From the cell containing the given text, extract its center point as (x, y) coordinate. 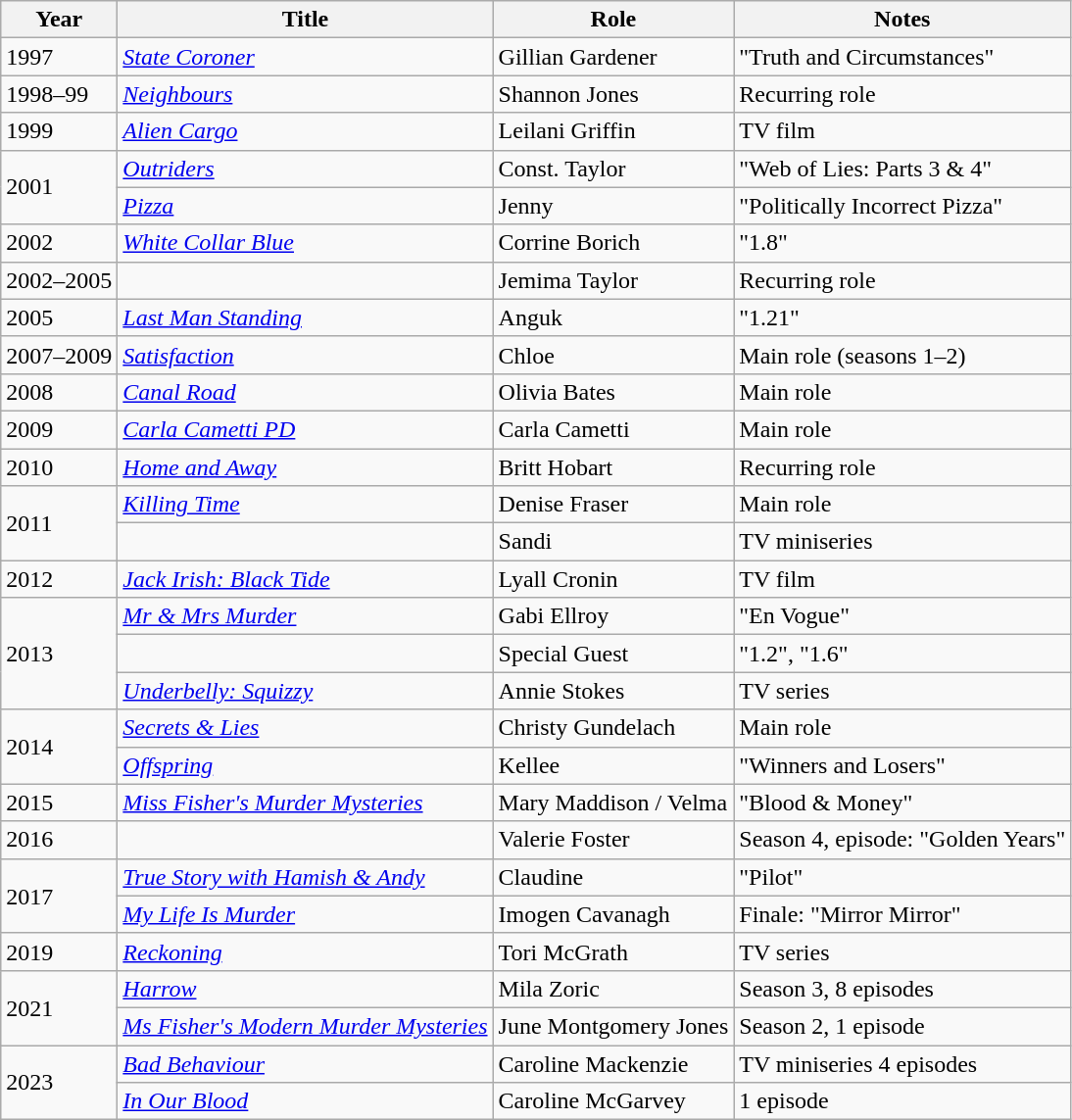
1998–99 (59, 94)
"1.21" (902, 317)
Jemima Taylor (613, 280)
Harrow (306, 989)
Season 3, 8 episodes (902, 989)
Ms Fisher's Modern Murder Mysteries (306, 1026)
Caroline McGarvey (613, 1101)
Underbelly: Squizzy (306, 691)
Season 4, episode: "Golden Years" (902, 840)
"En Vogue" (902, 616)
White Collar Blue (306, 243)
Imogen Cavanagh (613, 914)
2005 (59, 317)
2008 (59, 392)
"1.2", "1.6" (902, 654)
Tori McGrath (613, 951)
1 episode (902, 1101)
2021 (59, 1007)
Leilani Griffin (613, 131)
Britt Hobart (613, 467)
1999 (59, 131)
Finale: "Mirror Mirror" (902, 914)
Mr & Mrs Murder (306, 616)
June Montgomery Jones (613, 1026)
2023 (59, 1082)
Offspring (306, 765)
Gabi Ellroy (613, 616)
Year (59, 20)
Olivia Bates (613, 392)
Neighbours (306, 94)
"Truth and Circumstances" (902, 57)
"Politically Incorrect Pizza" (902, 206)
Alien Cargo (306, 131)
Lyall Cronin (613, 579)
2013 (59, 654)
Miss Fisher's Murder Mysteries (306, 803)
Denise Fraser (613, 505)
Reckoning (306, 951)
1997 (59, 57)
In Our Blood (306, 1101)
2016 (59, 840)
2009 (59, 429)
Caroline Mackenzie (613, 1063)
2017 (59, 896)
Mila Zoric (613, 989)
TV miniseries 4 episodes (902, 1063)
Carla Cametti PD (306, 429)
Bad Behaviour (306, 1063)
"Web of Lies: Parts 3 & 4" (902, 169)
2001 (59, 187)
Sandi (613, 542)
"Blood & Money" (902, 803)
Gillian Gardener (613, 57)
State Coroner (306, 57)
Killing Time (306, 505)
Pizza (306, 206)
Notes (902, 20)
Claudine (613, 877)
Valerie Foster (613, 840)
Jack Irish: Black Tide (306, 579)
Canal Road (306, 392)
2007–2009 (59, 355)
2002–2005 (59, 280)
Role (613, 20)
TV miniseries (902, 542)
Chloe (613, 355)
Jenny (613, 206)
Last Man Standing (306, 317)
Annie Stokes (613, 691)
2011 (59, 523)
Mary Maddison / Velma (613, 803)
Const. Taylor (613, 169)
2010 (59, 467)
Outriders (306, 169)
Season 2, 1 episode (902, 1026)
True Story with Hamish & Andy (306, 877)
"1.8" (902, 243)
2015 (59, 803)
Shannon Jones (613, 94)
Corrine Borich (613, 243)
Christy Gundelach (613, 728)
Kellee (613, 765)
Secrets & Lies (306, 728)
Carla Cametti (613, 429)
Main role (seasons 1–2) (902, 355)
2019 (59, 951)
2014 (59, 747)
Home and Away (306, 467)
Satisfaction (306, 355)
Special Guest (613, 654)
"Pilot" (902, 877)
2012 (59, 579)
Anguk (613, 317)
2002 (59, 243)
"Winners and Losers" (902, 765)
Title (306, 20)
My Life Is Murder (306, 914)
